Return the (x, y) coordinate for the center point of the cell that contains the specified text.  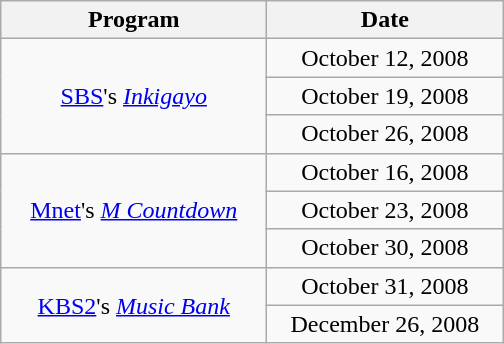
Program (134, 20)
October 30, 2008 (385, 248)
Date (385, 20)
October 31, 2008 (385, 286)
SBS's Inkigayo (134, 96)
October 12, 2008 (385, 58)
October 26, 2008 (385, 134)
December 26, 2008 (385, 324)
KBS2's Music Bank (134, 305)
October 19, 2008 (385, 96)
Mnet's M Countdown (134, 210)
October 16, 2008 (385, 172)
October 23, 2008 (385, 210)
